Output the [x, y] coordinate of the center of the cell containing the given text.  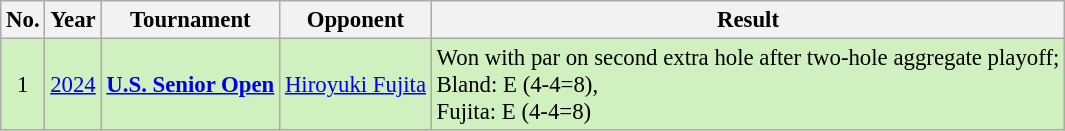
Tournament [190, 20]
Won with par on second extra hole after two-hole aggregate playoff;Bland: E (4-4=8),Fujita: E (4-4=8) [748, 85]
Year [73, 20]
No. [23, 20]
Result [748, 20]
Hiroyuki Fujita [356, 85]
2024 [73, 85]
1 [23, 85]
U.S. Senior Open [190, 85]
Opponent [356, 20]
